Determine the (x, y) coordinate at the center of the cell enclosing the given text.  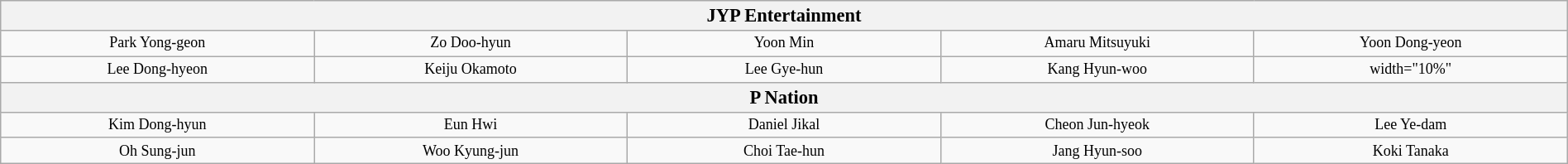
Jang Hyun-soo (1097, 151)
Woo Kyung-jun (471, 151)
Kim Dong-hyun (157, 124)
Oh Sung-jun (157, 151)
Eun Hwi (471, 124)
Koki Tanaka (1411, 151)
Kang Hyun-woo (1097, 70)
Lee Ye-dam (1411, 124)
P Nation (784, 97)
Zo Doo-hyun (471, 43)
Keiju Okamoto (471, 70)
Amaru Mitsuyuki (1097, 43)
Yoon Min (784, 43)
Yoon Dong-yeon (1411, 43)
Park Yong-geon (157, 43)
Lee Gye-hun (784, 70)
JYP Entertainment (784, 16)
width="10%" (1411, 70)
Daniel Jikal (784, 124)
Lee Dong-hyeon (157, 70)
Choi Tae-hun (784, 151)
Cheon Jun-hyeok (1097, 124)
